Locate the cell with the specified text and output its (X, Y) center coordinate. 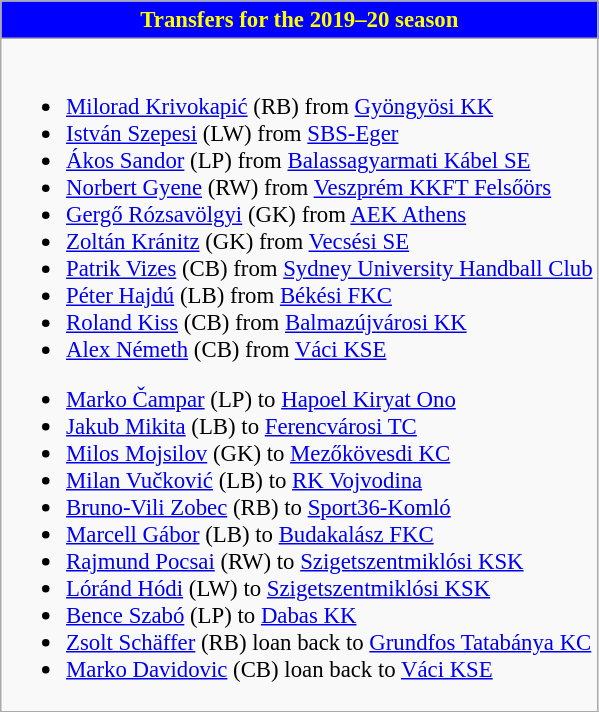
Transfers for the 2019–20 season (300, 20)
